Detect which cell encompasses the target text, then output its [x, y] center coordinate. 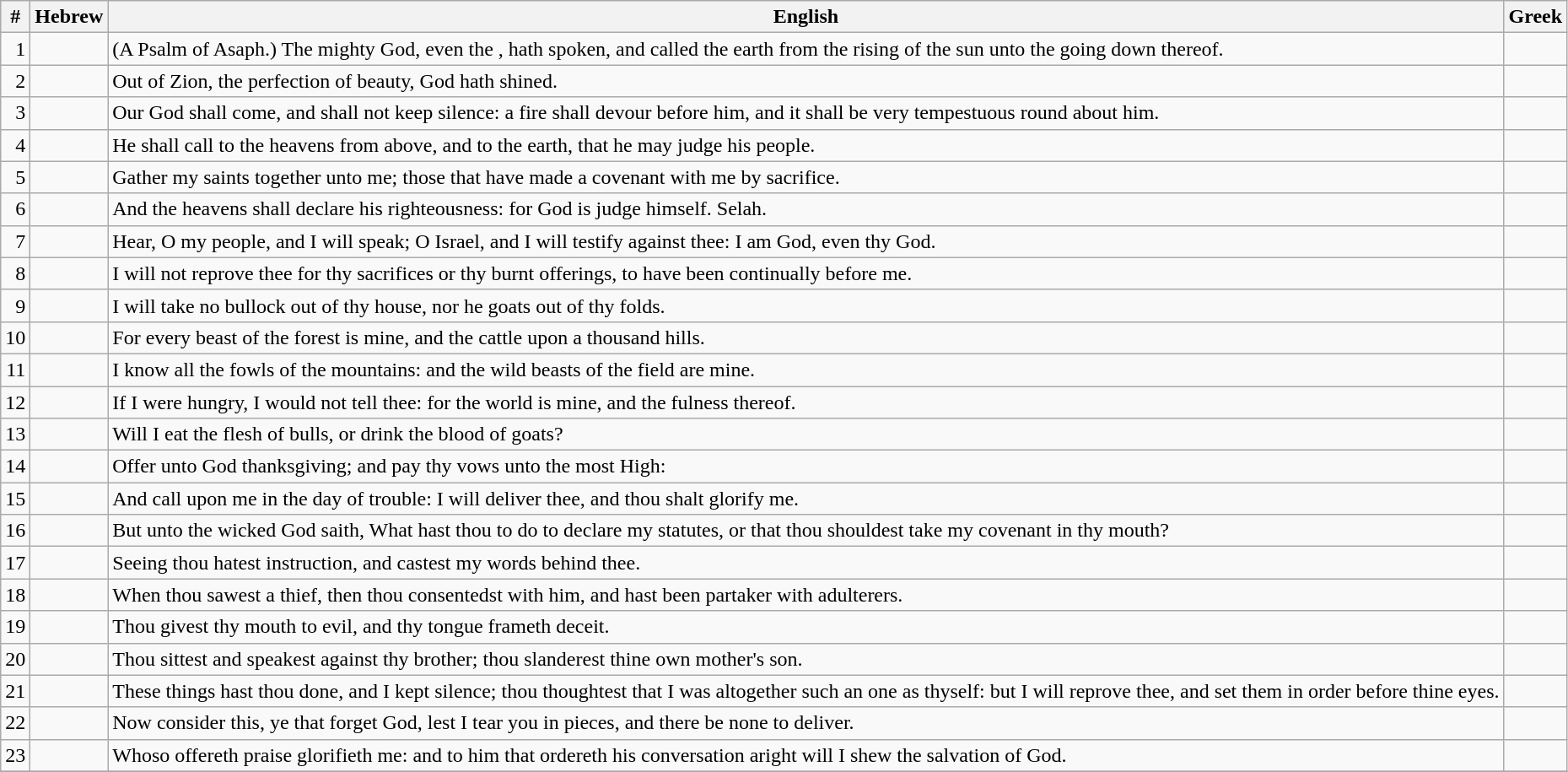
16 [15, 531]
He shall call to the heavens from above, and to the earth, that he may judge his people. [806, 145]
For every beast of the forest is mine, and the cattle upon a thousand hills. [806, 337]
1 [15, 49]
22 [15, 723]
Gather my saints together unto me; those that have made a covenant with me by sacrifice. [806, 177]
Hebrew [69, 17]
Hear, O my people, and I will speak; O Israel, and I will testify against thee: I am God, even thy God. [806, 241]
Thou sittest and speakest against thy brother; thou slanderest thine own mother's son. [806, 659]
4 [15, 145]
15 [15, 499]
3 [15, 113]
10 [15, 337]
English [806, 17]
Offer unto God thanksgiving; and pay thy vows unto the most High: [806, 467]
20 [15, 659]
7 [15, 241]
14 [15, 467]
And call upon me in the day of trouble: I will deliver thee, and thou shalt glorify me. [806, 499]
# [15, 17]
18 [15, 595]
Out of Zion, the perfection of beauty, God hath shined. [806, 81]
19 [15, 627]
21 [15, 691]
13 [15, 435]
6 [15, 209]
5 [15, 177]
Will I eat the flesh of bulls, or drink the blood of goats? [806, 435]
Whoso offereth praise glorifieth me: and to him that ordereth his conversation aright will I shew the salvation of God. [806, 755]
I know all the fowls of the mountains: and the wild beasts of the field are mine. [806, 370]
23 [15, 755]
Now consider this, ye that forget God, lest I tear you in pieces, and there be none to deliver. [806, 723]
I will take no bullock out of thy house, nor he goats out of thy folds. [806, 305]
And the heavens shall declare his righteousness: for God is judge himself. Selah. [806, 209]
17 [15, 563]
But unto the wicked God saith, What hast thou to do to declare my statutes, or that thou shouldest take my covenant in thy mouth? [806, 531]
Greek [1535, 17]
2 [15, 81]
When thou sawest a thief, then thou consentedst with him, and hast been partaker with adulterers. [806, 595]
8 [15, 273]
Thou givest thy mouth to evil, and thy tongue frameth deceit. [806, 627]
(A Psalm of Asaph.) The mighty God, even the , hath spoken, and called the earth from the rising of the sun unto the going down thereof. [806, 49]
9 [15, 305]
I will not reprove thee for thy sacrifices or thy burnt offerings, to have been continually before me. [806, 273]
12 [15, 402]
If I were hungry, I would not tell thee: for the world is mine, and the fulness thereof. [806, 402]
Seeing thou hatest instruction, and castest my words behind thee. [806, 563]
Our God shall come, and shall not keep silence: a fire shall devour before him, and it shall be very tempestuous round about him. [806, 113]
11 [15, 370]
